From the cell containing the given text, extract its center point as [x, y] coordinate. 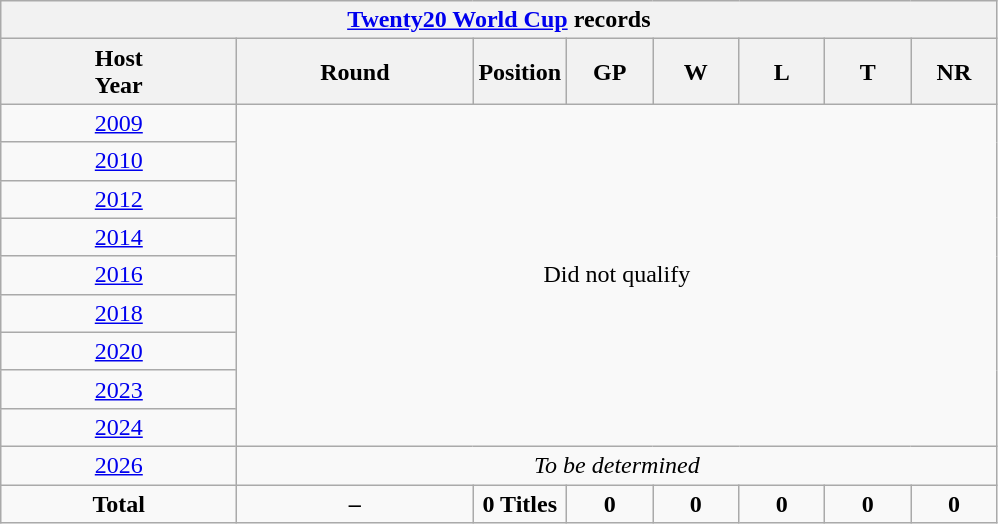
– [355, 503]
GP [610, 72]
Did not qualify [617, 276]
Round [355, 72]
2020 [119, 351]
2026 [119, 465]
Twenty20 World Cup records [499, 20]
2016 [119, 275]
L [782, 72]
To be determined [617, 465]
Total [119, 503]
2010 [119, 161]
HostYear [119, 72]
Position [520, 72]
2023 [119, 389]
T [868, 72]
NR [954, 72]
2024 [119, 427]
W [696, 72]
2018 [119, 313]
2009 [119, 123]
2014 [119, 237]
0 Titles [520, 503]
2012 [119, 199]
